Capture the cell that displays the provided text and extract its [x, y] central coordinate. 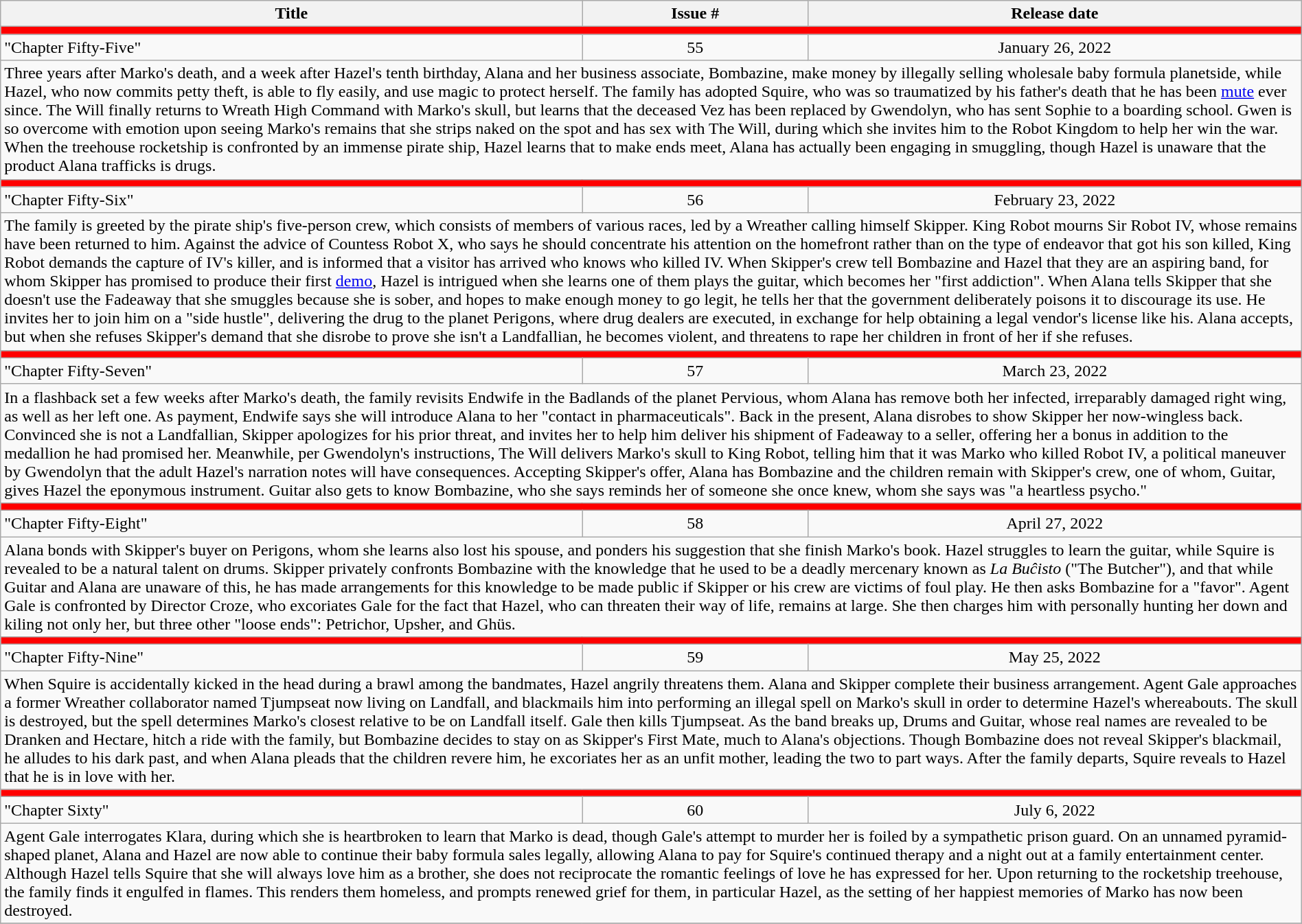
Title [291, 14]
February 23, 2022 [1055, 200]
60 [695, 810]
April 27, 2022 [1055, 523]
May 25, 2022 [1055, 658]
57 [695, 371]
"Chapter Fifty-Eight" [291, 523]
Issue # [695, 14]
Release date [1055, 14]
"Chapter Fifty-Nine" [291, 658]
55 [695, 47]
January 26, 2022 [1055, 47]
58 [695, 523]
July 6, 2022 [1055, 810]
56 [695, 200]
"Chapter Fifty-Seven" [291, 371]
"Chapter Sixty" [291, 810]
"Chapter Fifty-Five" [291, 47]
March 23, 2022 [1055, 371]
"Chapter Fifty-Six" [291, 200]
59 [695, 658]
